Return the [x, y] coordinate for the center point of the cell that contains the specified text.  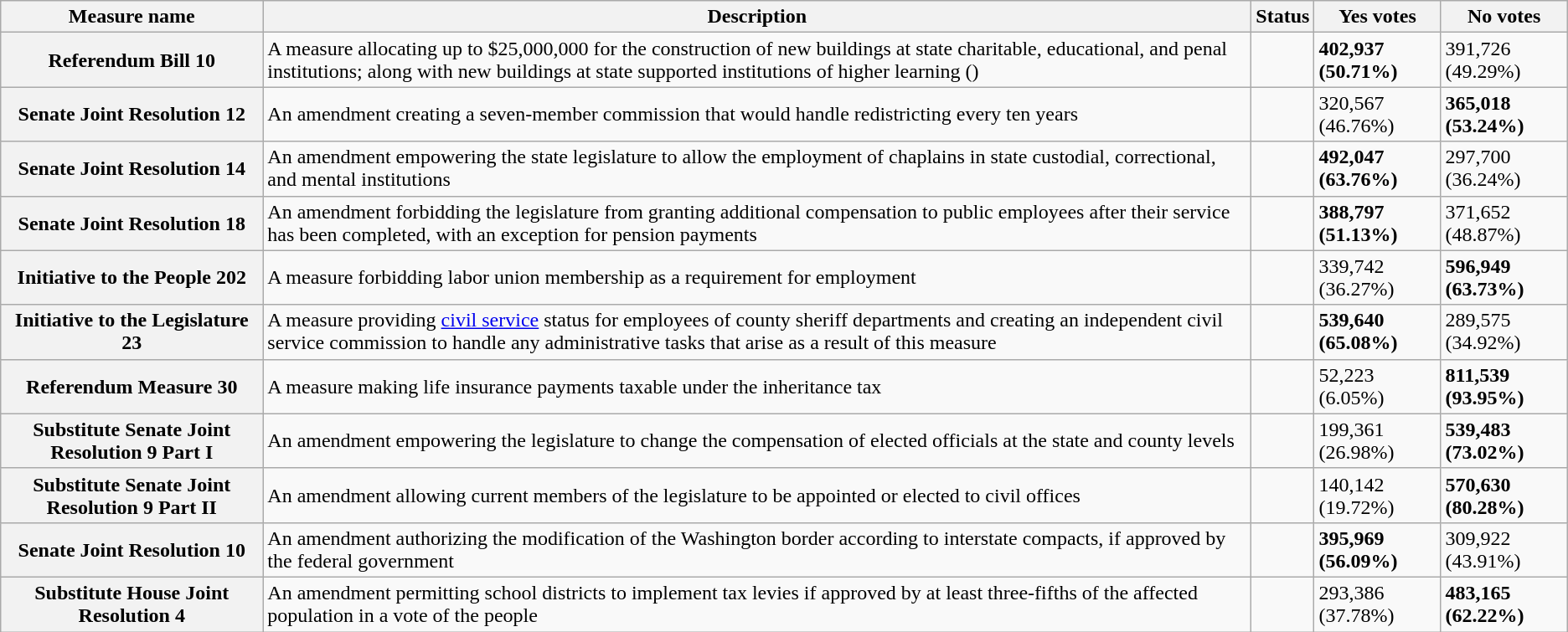
483,165 (62.22%) [1504, 604]
596,949 (63.73%) [1504, 278]
An amendment authorizing the modification of the Washington border according to interstate compacts, if approved by the federal government [757, 549]
Referendum Bill 10 [132, 60]
140,142 (19.72%) [1377, 496]
Initiative to the Legislature 23 [132, 331]
320,567 (46.76%) [1377, 114]
An amendment creating a seven-member commission that would handle redistricting every ten years [757, 114]
309,922 (43.91%) [1504, 549]
A measure forbidding labor union membership as a requirement for employment [757, 278]
371,652 (48.87%) [1504, 223]
Senate Joint Resolution 10 [132, 549]
365,018 (53.24%) [1504, 114]
289,575 (34.92%) [1504, 331]
199,361 (26.98%) [1377, 440]
388,797 (51.13%) [1377, 223]
391,726 (49.29%) [1504, 60]
Initiative to the People 202 [132, 278]
Yes votes [1377, 17]
Senate Joint Resolution 12 [132, 114]
395,969 (56.09%) [1377, 549]
An amendment allowing current members of the legislature to be appointed or elected to civil offices [757, 496]
An amendment empowering the legislature to change the compensation of elected officials at the state and county levels [757, 440]
293,386 (37.78%) [1377, 604]
Description [757, 17]
539,640 (65.08%) [1377, 331]
Status [1283, 17]
Substitute House Joint Resolution 4 [132, 604]
Senate Joint Resolution 14 [132, 169]
52,223 (6.05%) [1377, 387]
339,742 (36.27%) [1377, 278]
No votes [1504, 17]
Substitute Senate Joint Resolution 9 Part I [132, 440]
Senate Joint Resolution 18 [132, 223]
An amendment empowering the state legislature to allow the employment of chaplains in state custodial, correctional, and mental institutions [757, 169]
570,630 (80.28%) [1504, 496]
811,539 (93.95%) [1504, 387]
297,700 (36.24%) [1504, 169]
Referendum Measure 30 [132, 387]
Substitute Senate Joint Resolution 9 Part II [132, 496]
492,047 (63.76%) [1377, 169]
A measure making life insurance payments taxable under the inheritance tax [757, 387]
402,937 (50.71%) [1377, 60]
539,483 (73.02%) [1504, 440]
Measure name [132, 17]
